Find where the given text appears and provide that cell's center as [x, y] coordinate. 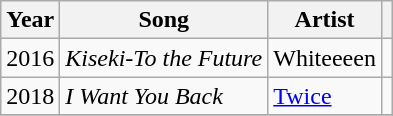
Twice [325, 96]
Whiteeeen [325, 58]
2016 [30, 58]
I Want You Back [164, 96]
Artist [325, 20]
Song [164, 20]
Kiseki-To the Future [164, 58]
2018 [30, 96]
Year [30, 20]
